Determine the (x, y) coordinate at the center of the cell enclosing the given text.  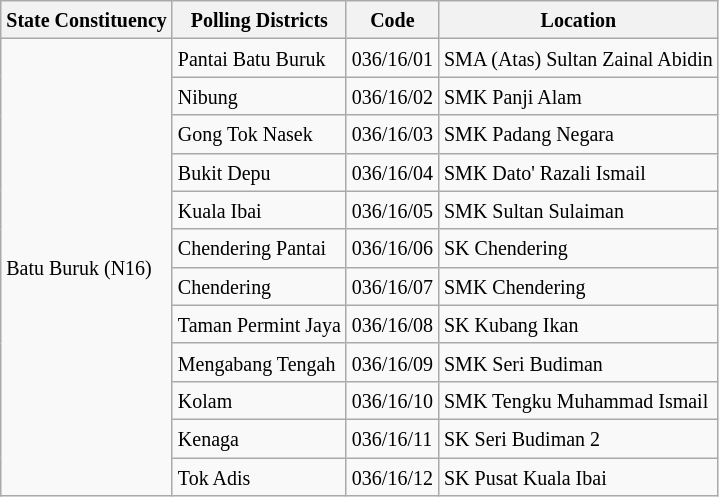
Gong Tok Nasek (259, 134)
Location (578, 20)
036/16/04 (392, 172)
036/16/05 (392, 210)
SK Kubang Ikan (578, 324)
Code (392, 20)
Kolam (259, 400)
Tok Adis (259, 477)
Mengabang Tengah (259, 362)
036/16/02 (392, 96)
SMK Padang Negara (578, 134)
SK Seri Budiman 2 (578, 438)
SMK Seri Budiman (578, 362)
036/16/11 (392, 438)
Polling Districts (259, 20)
Chendering (259, 286)
036/16/09 (392, 362)
SMK Tengku Muhammad Ismail (578, 400)
Pantai Batu Buruk (259, 58)
Kuala Ibai (259, 210)
SMK Panji Alam (578, 96)
Batu Buruk (N16) (87, 268)
SMK Sultan Sulaiman (578, 210)
State Constituency (87, 20)
Bukit Depu (259, 172)
036/16/08 (392, 324)
SMK Dato' Razali Ismail (578, 172)
036/16/07 (392, 286)
036/16/12 (392, 477)
036/16/10 (392, 400)
SK Chendering (578, 248)
SMK Chendering (578, 286)
SK Pusat Kuala Ibai (578, 477)
Nibung (259, 96)
Chendering Pantai (259, 248)
036/16/01 (392, 58)
036/16/03 (392, 134)
SMA (Atas) Sultan Zainal Abidin (578, 58)
Kenaga (259, 438)
036/16/06 (392, 248)
Taman Permint Jaya (259, 324)
